For the text-containing cell, return its midpoint in [x, y] coordinate format. 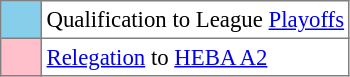
Qualification to League Playoffs [195, 20]
Relegation to HEBA A2 [195, 57]
